Search for the cell housing the specified text and yield its (X, Y) center coordinate. 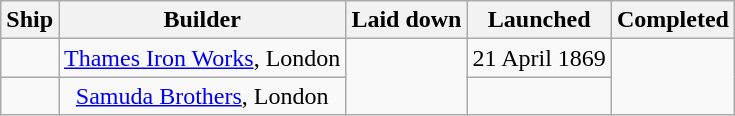
21 April 1869 (539, 58)
Completed (672, 20)
Samuda Brothers, London (202, 96)
Builder (202, 20)
Ship (30, 20)
Launched (539, 20)
Thames Iron Works, London (202, 58)
Laid down (406, 20)
